For the text-containing cell, return its midpoint in [X, Y] coordinate format. 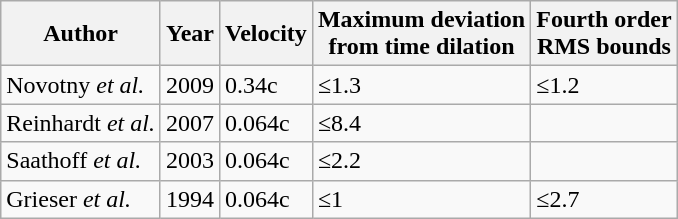
2003 [190, 161]
Saathoff et al. [81, 161]
Year [190, 34]
2007 [190, 123]
≤1.3 [421, 85]
≤2.2 [421, 161]
≤8.4 [421, 123]
Grieser et al. [81, 199]
≤1.2 [604, 85]
≤1 [421, 199]
Fourth order RMS bounds [604, 34]
Velocity [266, 34]
Maximum deviation from time dilation [421, 34]
0.34c [266, 85]
Reinhardt et al. [81, 123]
Novotny et al. [81, 85]
Author [81, 34]
≤2.7 [604, 199]
2009 [190, 85]
1994 [190, 199]
